For the text-containing cell, return its midpoint in [x, y] coordinate format. 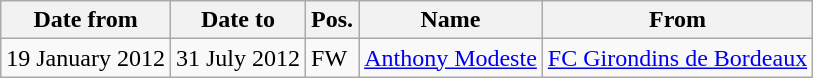
From [677, 20]
FC Girondins de Bordeaux [677, 58]
19 January 2012 [86, 58]
Date to [238, 20]
FW [332, 58]
Anthony Modeste [451, 58]
Date from [86, 20]
Pos. [332, 20]
31 July 2012 [238, 58]
Name [451, 20]
